Identify which cell holds the provided text, then report its [x, y] central coordinate. 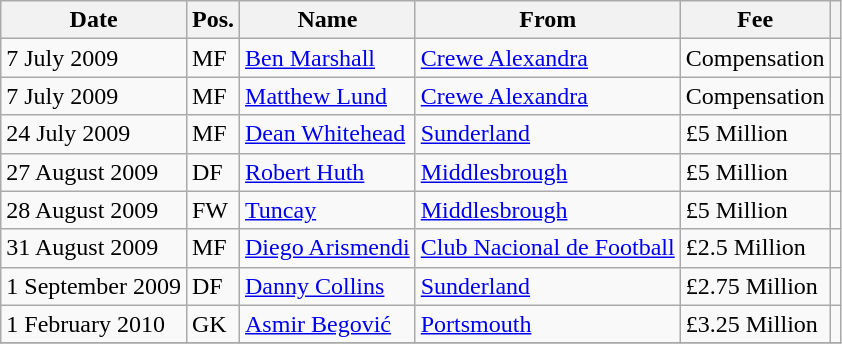
Ben Marshall [328, 58]
Asmir Begović [328, 324]
Robert Huth [328, 172]
Pos. [212, 20]
28 August 2009 [94, 210]
24 July 2009 [94, 134]
1 September 2009 [94, 286]
£3.25 Million [755, 324]
31 August 2009 [94, 248]
Date [94, 20]
Club Nacional de Football [548, 248]
Matthew Lund [328, 96]
Dean Whitehead [328, 134]
Fee [755, 20]
FW [212, 210]
Portsmouth [548, 324]
From [548, 20]
1 February 2010 [94, 324]
Tuncay [328, 210]
Danny Collins [328, 286]
Name [328, 20]
£2.75 Million [755, 286]
GK [212, 324]
27 August 2009 [94, 172]
£2.5 Million [755, 248]
Diego Arismendi [328, 248]
